Capture the cell that displays the provided text and extract its [x, y] central coordinate. 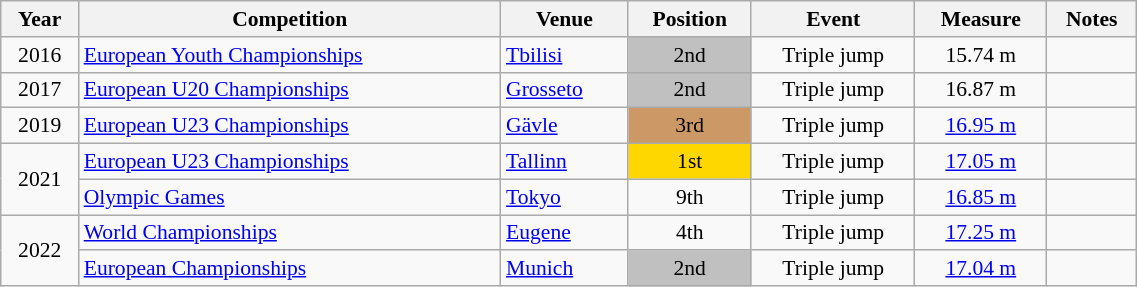
Tokyo [564, 197]
2019 [40, 126]
World Championships [290, 233]
Tbilisi [564, 55]
16.87 m [981, 90]
3rd [690, 126]
17.04 m [981, 269]
Gävle [564, 126]
European Championships [290, 269]
Competition [290, 19]
17.05 m [981, 162]
European Youth Championships [290, 55]
Olympic Games [290, 197]
Position [690, 19]
2021 [40, 180]
2017 [40, 90]
Munich [564, 269]
2016 [40, 55]
1st [690, 162]
Venue [564, 19]
15.74 m [981, 55]
Measure [981, 19]
Year [40, 19]
4th [690, 233]
Tallinn [564, 162]
17.25 m [981, 233]
2022 [40, 250]
Grosseto [564, 90]
Event [833, 19]
European U20 Championships [290, 90]
Notes [1092, 19]
16.95 m [981, 126]
Eugene [564, 233]
16.85 m [981, 197]
9th [690, 197]
